From the cell containing the given text, extract its center point as [X, Y] coordinate. 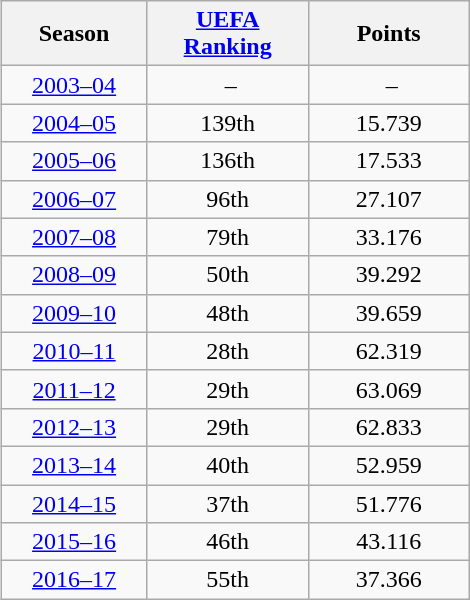
52.959 [388, 465]
63.069 [388, 389]
43.116 [388, 542]
2009–10 [74, 313]
62.833 [388, 427]
136th [228, 161]
39.292 [388, 275]
37th [228, 503]
2005–06 [74, 161]
62.319 [388, 351]
2010–11 [74, 351]
27.107 [388, 199]
51.776 [388, 503]
39.659 [388, 313]
Season [74, 34]
37.366 [388, 580]
33.176 [388, 237]
UEFA Ranking [228, 34]
50th [228, 275]
46th [228, 542]
139th [228, 123]
2011–12 [74, 389]
40th [228, 465]
48th [228, 313]
2013–14 [74, 465]
28th [228, 351]
2015–16 [74, 542]
96th [228, 199]
15.739 [388, 123]
2003–04 [74, 85]
2007–08 [74, 237]
Points [388, 34]
2014–15 [74, 503]
2008–09 [74, 275]
2006–07 [74, 199]
55th [228, 580]
2016–17 [74, 580]
2012–13 [74, 427]
17.533 [388, 161]
79th [228, 237]
2004–05 [74, 123]
